Output the (X, Y) coordinate of the center of the cell containing the given text.  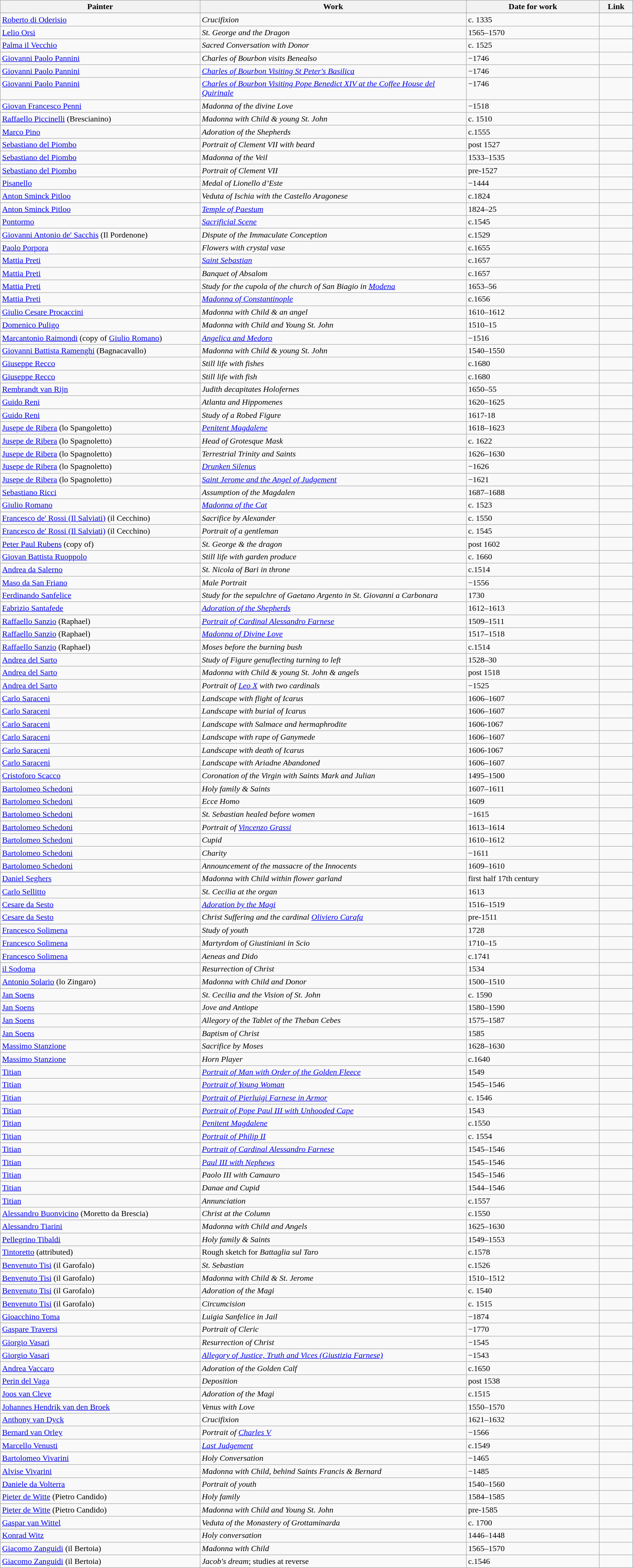
1618–1623 (533, 428)
Christ at the Column (333, 1214)
Palma il Vecchio (100, 45)
1612–1613 (533, 608)
Giovanni Antonio de' Sacchis (Il Pordenone) (100, 235)
Male Portrait (333, 582)
St. George and the Dragon (333, 32)
Jacob's dream; studies at reverse (333, 1561)
Daniel Seghers (100, 879)
Banquet of Absalom (333, 273)
−1545 (533, 1342)
1580–1590 (533, 1008)
Madonna with Child & an angel (333, 312)
−1615 (533, 814)
Venus with Love (333, 1407)
Announcement of the massacre of the Innocents (333, 866)
1609–1610 (533, 866)
−1621 (533, 479)
Coronation of the Virgin with Saints Mark and Julian (333, 776)
Alessandro Buonvicino (Moretto da Brescia) (100, 1214)
Holy conversation (333, 1536)
1687–1688 (533, 492)
1510–1512 (533, 1278)
Pellegrino Tibaldi (100, 1239)
Giovan Battista Ruoppolo (100, 557)
Madonna of Constantinople (333, 299)
c.1741 (533, 956)
Annunciation (333, 1201)
Study for the cupola of the church of San Biagio in Modena (333, 286)
1728 (533, 930)
Gioacchino Toma (100, 1317)
Paolo Porpora (100, 248)
Jusepe de Ribera (lo Spangoletto) (100, 428)
1625–1630 (533, 1227)
Carlo Sellitto (100, 892)
post 1602 (533, 544)
1516–1519 (533, 904)
Portrait of Clement VII (333, 170)
Madonna of the Cat (333, 505)
Anthony van Dyck (100, 1420)
1617-18 (533, 415)
c.1640 (533, 1059)
Bartolomeo Vivarini (100, 1458)
Portrait of Cleric (333, 1329)
−1516 (533, 338)
Gaspare Traversi (100, 1329)
Study of youth (333, 930)
1650–55 (533, 389)
St. Cecilia at the organ (333, 892)
1543 (533, 1111)
Johannes Hendrik van den Broek (100, 1407)
Giovanni Battista Ramenghi (Bagnacavallo) (100, 351)
Charles of Bourbon Visiting St Peter's Basilica (333, 71)
1628–1630 (533, 1046)
c.1650 (533, 1368)
Marco Pino (100, 132)
Landscape with Ariadne Abandoned (333, 763)
Rough sketch for Battaglia sul Taro (333, 1252)
Atlanta and Hippomenes (333, 402)
Landscape with Salmace and hermaphrodite (333, 724)
St. George & the dragon (333, 544)
Horn Player (333, 1059)
Portrait of Charles V (333, 1433)
Painter (100, 7)
Baptism of Christ (333, 1033)
Sebastiano Ricci (100, 492)
1730 (533, 596)
1550–1570 (533, 1407)
−1770 (533, 1329)
−1485 (533, 1471)
−1543 (533, 1355)
post 1538 (533, 1381)
Christ Suffering and the cardinal Oliviero Carafa (333, 917)
Madonna of the Veil (333, 157)
Aeneas and Dido (333, 956)
c. 1510 (533, 119)
c.1578 (533, 1252)
Andrea Vaccaro (100, 1368)
Bernard van Orley (100, 1433)
Assumption of the Magdalen (333, 492)
1710–15 (533, 943)
St. Nicola of Bari in throne (333, 569)
1549–1553 (533, 1239)
Peter Paul Rubens (copy of) (100, 544)
c. 1523 (533, 505)
Lelio Orsi (100, 32)
Sacrifice by Moses (333, 1046)
Still life with fish (333, 377)
1534 (533, 969)
Alvise Vivarini (100, 1471)
Jove and Antiope (333, 1008)
−1566 (533, 1433)
c. 1335 (533, 20)
Giulio Cesare Procaccini (100, 312)
1613–1614 (533, 827)
pre-1585 (533, 1510)
1575–1587 (533, 1021)
Study of a Robed Figure (333, 415)
St. Cecilia and the Vision of St. John (333, 994)
Holy Conversation (333, 1458)
Danae and Cupid (333, 1188)
Raffaello Piccinelli (Brescianino) (100, 119)
1509–1511 (533, 621)
1613 (533, 892)
Paolo III with Camauro (333, 1175)
Judith decapitates Holofernes (333, 389)
Terrestrial Trinity and Saints (333, 454)
Madonna with Child and Donor (333, 982)
Portrait of youth (333, 1484)
Still life with garden produce (333, 557)
Pisanello (100, 183)
Giovan Francesco Penni (100, 106)
c. 1546 (533, 1098)
−1556 (533, 582)
1544–1546 (533, 1188)
Charity (333, 853)
Flowers with crystal vase (333, 248)
c. 1660 (533, 557)
c.1545 (533, 222)
Landscape with flight of Icarus (333, 698)
1446–1448 (533, 1536)
Paul III with Nephews (333, 1162)
1621–1632 (533, 1420)
Landscape with rape of Ganymede (333, 737)
Marcantonio Raimondi (copy of Giulio Romano) (100, 338)
1495–1500 (533, 776)
Maso da San Friano (100, 582)
c. 1545 (533, 531)
Gaspar van Wittel (100, 1523)
c. 1515 (533, 1304)
Study of Figure genuflecting turning to left (333, 660)
Veduta of Ischia with the Castello Aragonese (333, 196)
pre-1511 (533, 917)
St. Sebastian healed before women (333, 814)
Portrait of Pope Paul III with Unhooded Cape (333, 1111)
−1444 (533, 183)
Portrait of Pierluigi Farnese in Armor (333, 1098)
Temple of Paestum (333, 209)
1620–1625 (533, 402)
Fabrizio Santafede (100, 608)
pre-1527 (533, 170)
Andrea da Salerno (100, 569)
Rembrandt van Rijn (100, 389)
c.1824 (533, 196)
c. 1554 (533, 1136)
Veduta of the Monastery of Grottaminarda (333, 1523)
Perin del Vaga (100, 1381)
1607–1611 (533, 789)
Madonna with Child & St. Jerome (333, 1278)
Tintoretto (attributed) (100, 1252)
Head of Grotesque Mask (333, 441)
Konrad Witz (100, 1536)
Daniele da Volterra (100, 1484)
Madonna with Child, behind Saints Francis & Bernard (333, 1471)
Circumcision (333, 1304)
1653–56 (533, 286)
1585 (533, 1033)
Date for work (533, 7)
Landscape with death of Icarus (333, 750)
c.1549 (533, 1446)
Domenico Puligo (100, 325)
c.1655 (533, 248)
Allegory of Justice, Truth and Vices (Giustizia Farnese) (333, 1355)
1517–1518 (533, 634)
il Sodoma (100, 969)
c. 1622 (533, 441)
Saint Sebastian (333, 261)
Ecce Homo (333, 802)
Portrait of Young Woman (333, 1085)
Last Judgement (333, 1446)
post 1518 (533, 673)
Saint Jerome and the Angel of Judgement (333, 479)
1500–1510 (533, 982)
Martyrdom of Giustiniani in Scio (333, 943)
c. 1550 (533, 518)
Landscape with burial of Icarus (333, 711)
Cupid (333, 840)
Dispute of the Immaculate Conception (333, 235)
Sacrificial Scene (333, 222)
c. 1590 (533, 994)
−1465 (533, 1458)
Portrait of Vincenzo Grassi (333, 827)
1510–15 (533, 325)
Work (333, 7)
1528–30 (533, 660)
Roberto di Oderisio (100, 20)
Pontormo (100, 222)
−1611 (533, 853)
c.1555 (533, 132)
Angelica and Medoro (333, 338)
c.1656 (533, 299)
1533–1535 (533, 157)
1584–1585 (533, 1497)
first half 17th century (533, 879)
−1626 (533, 467)
c.1529 (533, 235)
c. 1700 (533, 1523)
Link (616, 7)
Charles of Bourbon visits Benealso (333, 58)
Marcello Venusti (100, 1446)
Madonna with Child (333, 1548)
Drunken Silenus (333, 467)
Moses before the burning bush (333, 647)
Adoration of the Golden Calf (333, 1368)
1540–1560 (533, 1484)
Sacred Conversation with Donor (333, 45)
c.1557 (533, 1201)
St. Sebastian (333, 1265)
post 1527 (533, 144)
Allegory of the Tablet of the Theban Cebes (333, 1021)
Deposition (333, 1381)
−1518 (533, 106)
Medal of Lionello d’Este (333, 183)
c. 1540 (533, 1291)
Madonna with Child and Angels (333, 1227)
Joos van Cleve (100, 1394)
Still life with fishes (333, 363)
−1874 (533, 1317)
Madonna with Child within flower garland (333, 879)
1824–25 (533, 209)
Portrait of Clement VII with beard (333, 144)
Alessandro Tiarini (100, 1227)
Antonio Solario (lo Zingaro) (100, 982)
Charles of Bourbon Visiting Pope Benedict XIV at the Coffee House del Quirinale (333, 89)
−1525 (533, 686)
Sacrifice by Alexander (333, 518)
Cristoforo Scacco (100, 776)
Giulio Romano (100, 505)
Madonna with Child & young St. John & angels (333, 673)
Ferdinando Sanfelice (100, 596)
Madonna of the divine Love (333, 106)
Portrait of Leo X with two cardinals (333, 686)
Study for the sepulchre of Gaetano Argento in St. Giovanni a Carbonara (333, 596)
Adoration by the Magi (333, 904)
1626–1630 (533, 454)
Portrait of Philip II (333, 1136)
c.1546 (533, 1561)
Luigia Sanfelice in Jail (333, 1317)
Portrait of a gentleman (333, 531)
c.1526 (533, 1265)
1549 (533, 1072)
1609 (533, 802)
1540–1550 (533, 351)
Madonna of Divine Love (333, 634)
Holy family (333, 1497)
c. 1525 (533, 45)
c.1515 (533, 1394)
Portrait of Man with Order of the Golden Fleece (333, 1072)
